From the cell containing the given text, extract its center point as (x, y) coordinate. 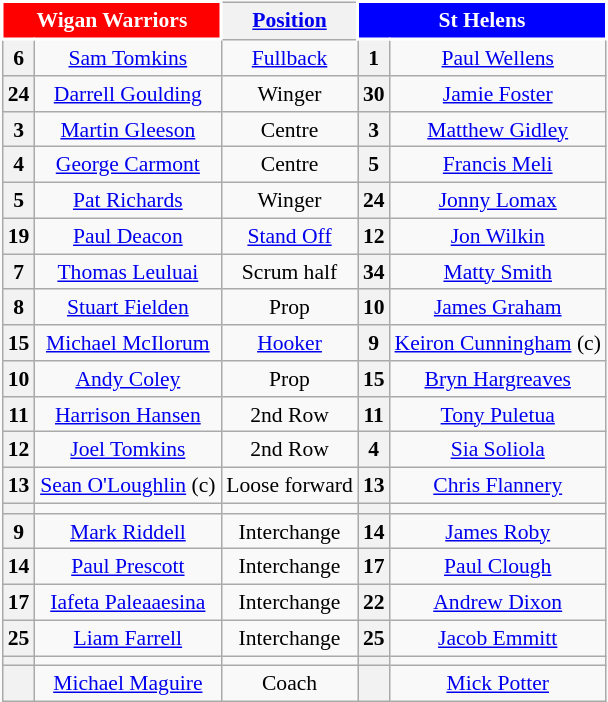
James Graham (498, 307)
Paul Prescott (128, 567)
Sam Tomkins (128, 57)
Jonny Lomax (498, 200)
George Carmont (128, 165)
Thomas Leuluai (128, 272)
Sean O'Loughlin (c) (128, 485)
Tony Puletua (498, 414)
Stand Off (290, 236)
Paul Wellens (498, 57)
Matthew Gidley (498, 129)
8 (19, 307)
Loose forward (290, 485)
Paul Deacon (128, 236)
Andrew Dixon (498, 602)
Michael Maguire (128, 684)
Liam Farrell (128, 638)
Stuart Fielden (128, 307)
Joel Tomkins (128, 450)
1 (374, 57)
Keiron Cunningham (c) (498, 343)
22 (374, 602)
19 (19, 236)
Michael McIlorum (128, 343)
Fullback (290, 57)
30 (374, 94)
34 (374, 272)
Position (290, 20)
Darrell Goulding (128, 94)
Francis Meli (498, 165)
Mick Potter (498, 684)
Jon Wilkin (498, 236)
Matty Smith (498, 272)
Scrum half (290, 272)
Pat Richards (128, 200)
Bryn Hargreaves (498, 379)
Hooker (290, 343)
James Roby (498, 531)
Chris Flannery (498, 485)
Mark Riddell (128, 531)
Jacob Emmitt (498, 638)
Paul Clough (498, 567)
6 (19, 57)
Jamie Foster (498, 94)
Sia Soliola (498, 450)
Andy Coley (128, 379)
Iafeta Paleaaesina (128, 602)
7 (19, 272)
St Helens (482, 20)
Wigan Warriors (112, 20)
Martin Gleeson (128, 129)
Harrison Hansen (128, 414)
Coach (290, 684)
